Identify which cell holds the provided text, then report its (X, Y) central coordinate. 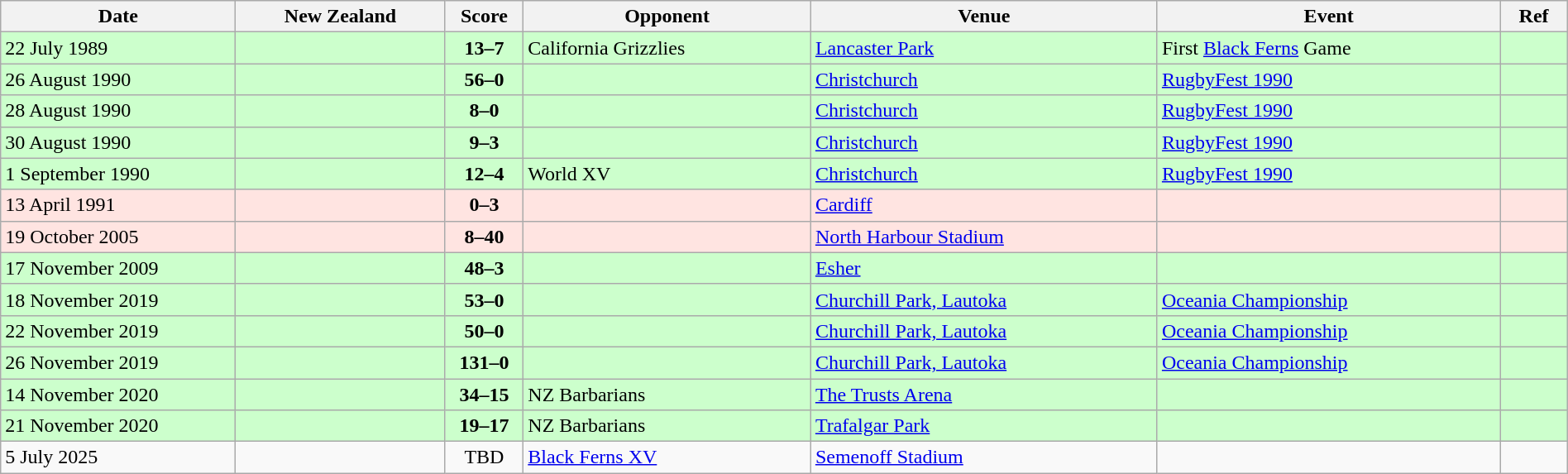
13–7 (485, 48)
8–40 (485, 237)
17 November 2009 (118, 268)
34–15 (485, 395)
California Grizzlies (667, 48)
13 April 1991 (118, 205)
North Harbour Stadium (984, 237)
18 November 2019 (118, 299)
5 July 2025 (118, 457)
TBD (485, 457)
Opponent (667, 17)
Score (485, 17)
26 August 1990 (118, 79)
First Black Ferns Game (1328, 48)
Black Ferns XV (667, 457)
Esher (984, 268)
30 August 1990 (118, 142)
21 November 2020 (118, 426)
Semenoff Stadium (984, 457)
22 November 2019 (118, 331)
14 November 2020 (118, 395)
Cardiff (984, 205)
50–0 (485, 331)
8–0 (485, 111)
Date (118, 17)
56–0 (485, 79)
Trafalgar Park (984, 426)
53–0 (485, 299)
Venue (984, 17)
Event (1328, 17)
131–0 (485, 362)
The Trusts Arena (984, 395)
48–3 (485, 268)
Ref (1533, 17)
New Zealand (341, 17)
9–3 (485, 142)
28 August 1990 (118, 111)
1 September 1990 (118, 174)
Lancaster Park (984, 48)
0–3 (485, 205)
26 November 2019 (118, 362)
19 October 2005 (118, 237)
World XV (667, 174)
22 July 1989 (118, 48)
12–4 (485, 174)
19–17 (485, 426)
